Capture the cell that displays the provided text and extract its [x, y] central coordinate. 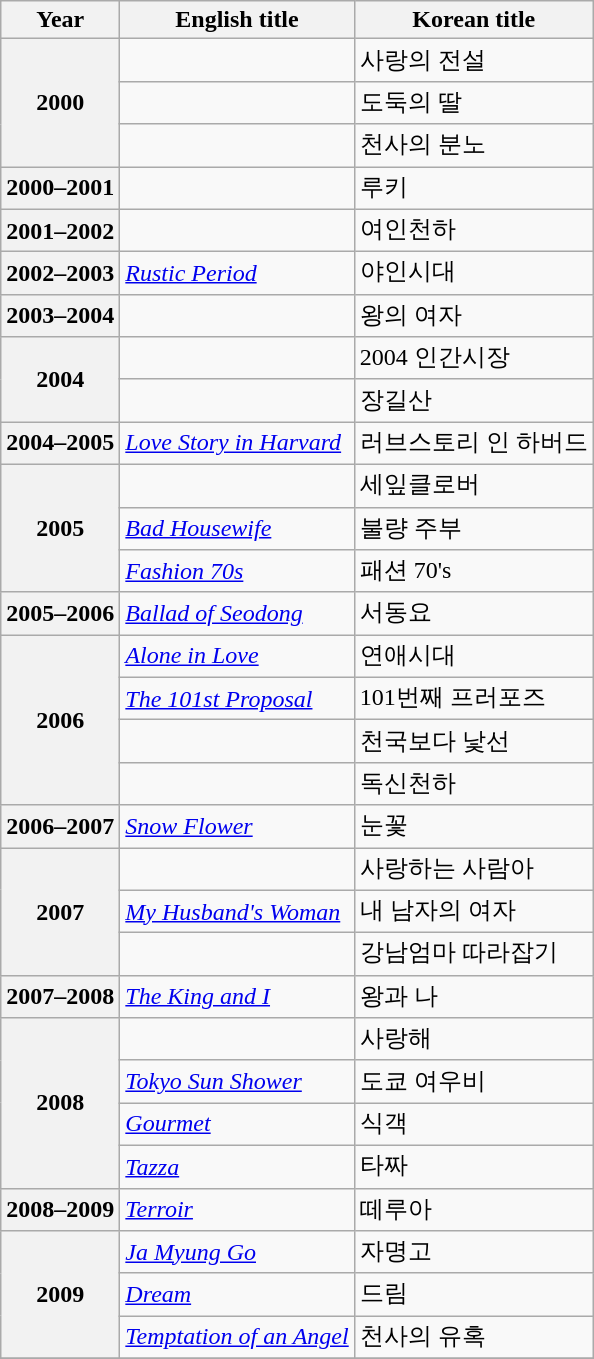
2002–2003 [60, 274]
식객 [474, 1124]
Fashion 70s [237, 572]
사랑해 [474, 1040]
서동요 [474, 614]
2006 [60, 720]
Rustic Period [237, 274]
2000–2001 [60, 188]
세잎클로버 [474, 486]
2007–2008 [60, 996]
Love Story in Harvard [237, 444]
Snow Flower [237, 826]
사랑의 전설 [474, 60]
루키 [474, 188]
2006–2007 [60, 826]
왕의 여자 [474, 316]
2004–2005 [60, 444]
눈꽃 [474, 826]
독신천하 [474, 784]
사랑하는 사람아 [474, 870]
천국보다 낯선 [474, 742]
패션 70's [474, 572]
2003–2004 [60, 316]
Tazza [237, 1166]
강남엄마 따라잡기 [474, 954]
Korean title [474, 20]
The 101st Proposal [237, 698]
불량 주부 [474, 528]
2005–2006 [60, 614]
자명고 [474, 1252]
천사의 유혹 [474, 1338]
English title [237, 20]
Bad Housewife [237, 528]
2007 [60, 912]
Dream [237, 1294]
Ballad of Seodong [237, 614]
야인시대 [474, 274]
2000 [60, 103]
연애시대 [474, 656]
2008 [60, 1103]
여인천하 [474, 230]
드림 [474, 1294]
장길산 [474, 400]
2004 [60, 380]
The King and I [237, 996]
러브스토리 인 하버드 [474, 444]
타짜 [474, 1166]
Tokyo Sun Shower [237, 1082]
도둑의 딸 [474, 102]
101번째 프러포즈 [474, 698]
2004 인간시장 [474, 358]
천사의 분노 [474, 146]
Terroir [237, 1210]
Gourmet [237, 1124]
내 남자의 여자 [474, 912]
떼루아 [474, 1210]
도쿄 여우비 [474, 1082]
2008–2009 [60, 1210]
Ja Myung Go [237, 1252]
2001–2002 [60, 230]
2005 [60, 528]
Temptation of an Angel [237, 1338]
2009 [60, 1295]
Year [60, 20]
Alone in Love [237, 656]
My Husband's Woman [237, 912]
왕과 나 [474, 996]
